For the text-containing cell, return its midpoint in (x, y) coordinate format. 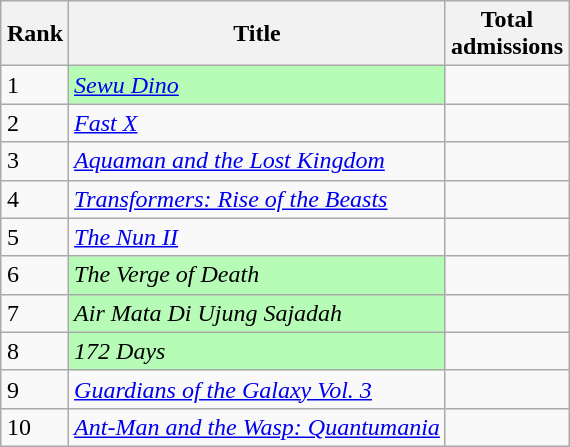
Transformers: Rise of the Beasts (258, 199)
4 (34, 199)
Fast X (258, 123)
Air Mata Di Ujung Sajadah (258, 313)
The Nun II (258, 237)
Sewu Dino (258, 85)
7 (34, 313)
Totaladmissions (506, 34)
1 (34, 85)
Rank (34, 34)
Title (258, 34)
172 Days (258, 351)
Aquaman and the Lost Kingdom (258, 161)
6 (34, 275)
2 (34, 123)
8 (34, 351)
The Verge of Death (258, 275)
10 (34, 427)
9 (34, 389)
Guardians of the Galaxy Vol. 3 (258, 389)
5 (34, 237)
3 (34, 161)
Ant-Man and the Wasp: Quantumania (258, 427)
